Determine the [x, y] coordinate at the center of the cell enclosing the given text.  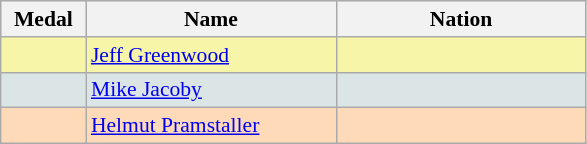
Name [211, 19]
Helmut Pramstaller [211, 126]
Nation [461, 19]
Medal [44, 19]
Jeff Greenwood [211, 55]
Mike Jacoby [211, 90]
